Determine the [X, Y] coordinate at the center of the cell enclosing the given text.  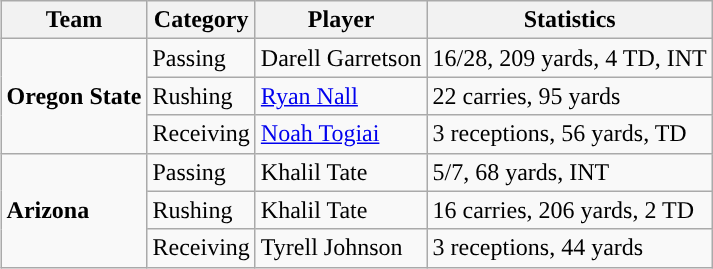
Tyrell Johnson [341, 248]
3 receptions, 56 yards, TD [570, 134]
Oregon State [74, 96]
Team [74, 20]
Darell Garretson [341, 58]
16 carries, 206 yards, 2 TD [570, 210]
Player [341, 20]
22 carries, 95 yards [570, 96]
3 receptions, 44 yards [570, 248]
Ryan Nall [341, 96]
16/28, 209 yards, 4 TD, INT [570, 58]
Noah Togiai [341, 134]
Statistics [570, 20]
Arizona [74, 210]
Category [201, 20]
5/7, 68 yards, INT [570, 172]
